Find where the given text appears and provide that cell's center as [x, y] coordinate. 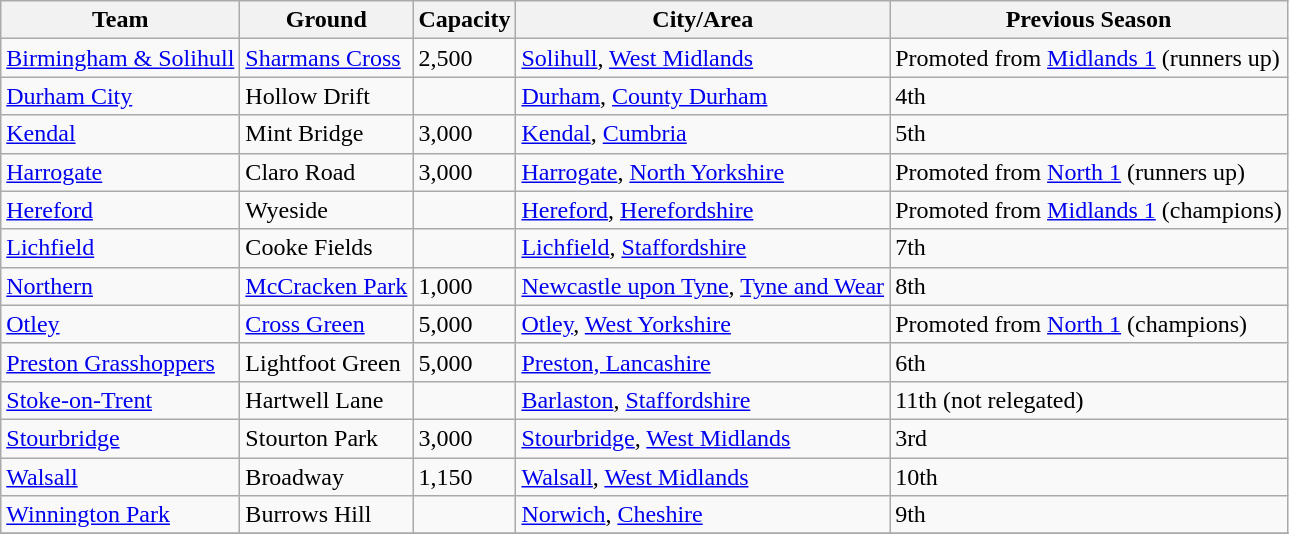
Stourbridge, West Midlands [703, 438]
Stoke-on-Trent [120, 400]
Hollow Drift [326, 96]
Durham City [120, 96]
Hartwell Lane [326, 400]
Lightfoot Green [326, 362]
3rd [1089, 438]
2,500 [464, 58]
1,000 [464, 286]
Northern [120, 286]
Durham, County Durham [703, 96]
Mint Bridge [326, 134]
City/Area [703, 20]
Kendal, Cumbria [703, 134]
Team [120, 20]
Promoted from Midlands 1 (runners up) [1089, 58]
8th [1089, 286]
Lichfield [120, 248]
Otley, West Yorkshire [703, 324]
Newcastle upon Tyne, Tyne and Wear [703, 286]
McCracken Park [326, 286]
Wyeside [326, 210]
Harrogate [120, 172]
Walsall [120, 477]
Stourbridge [120, 438]
Promoted from Midlands 1 (champions) [1089, 210]
Harrogate, North Yorkshire [703, 172]
Birmingham & Solihull [120, 58]
4th [1089, 96]
7th [1089, 248]
5th [1089, 134]
Winnington Park [120, 515]
Previous Season [1089, 20]
Promoted from North 1 (runners up) [1089, 172]
Cooke Fields [326, 248]
10th [1089, 477]
Hereford, Herefordshire [703, 210]
Solihull, West Midlands [703, 58]
Preston, Lancashire [703, 362]
Walsall, West Midlands [703, 477]
9th [1089, 515]
11th (not relegated) [1089, 400]
Claro Road [326, 172]
1,150 [464, 477]
Ground [326, 20]
Cross Green [326, 324]
Promoted from North 1 (champions) [1089, 324]
Otley [120, 324]
Kendal [120, 134]
Norwich, Cheshire [703, 515]
Hereford [120, 210]
Lichfield, Staffordshire [703, 248]
6th [1089, 362]
Preston Grasshoppers [120, 362]
Capacity [464, 20]
Sharmans Cross [326, 58]
Broadway [326, 477]
Barlaston, Staffordshire [703, 400]
Stourton Park [326, 438]
Burrows Hill [326, 515]
